Detect which cell encompasses the target text, then output its (X, Y) center coordinate. 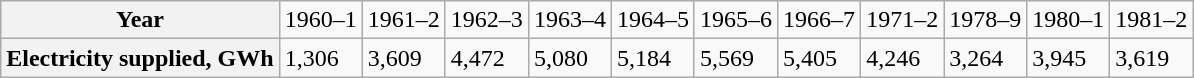
3,264 (986, 58)
3,619 (1152, 58)
1962–3 (486, 20)
3,945 (1068, 58)
1980–1 (1068, 20)
4,246 (902, 58)
1961–2 (404, 20)
3,609 (404, 58)
4,472 (486, 58)
Electricity supplied, GWh (140, 58)
1963–4 (570, 20)
1960–1 (320, 20)
1,306 (320, 58)
1978–9 (986, 20)
1971–2 (902, 20)
5,080 (570, 58)
Year (140, 20)
1964–5 (652, 20)
1966–7 (820, 20)
5,184 (652, 58)
1965–6 (736, 20)
5,405 (820, 58)
5,569 (736, 58)
1981–2 (1152, 20)
